Search for the cell housing the specified text and yield its [X, Y] center coordinate. 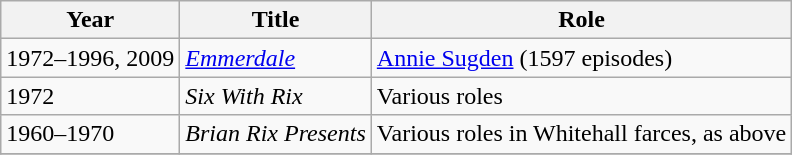
Title [276, 20]
Annie Sugden (1597 episodes) [581, 58]
1972 [90, 96]
Emmerdale [276, 58]
Various roles [581, 96]
Year [90, 20]
Brian Rix Presents [276, 134]
1960–1970 [90, 134]
Six With Rix [276, 96]
Role [581, 20]
Various roles in Whitehall farces, as above [581, 134]
1972–1996, 2009 [90, 58]
